From the cell containing the given text, extract its center point as [x, y] coordinate. 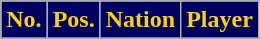
No. [24, 20]
Pos. [74, 20]
Nation [140, 20]
Player [220, 20]
